For the text-containing cell, return its midpoint in (X, Y) coordinate format. 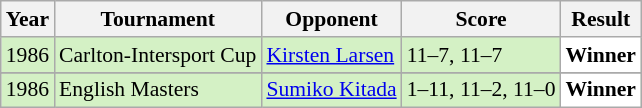
Tournament (158, 19)
Sumiko Kitada (331, 90)
1–11, 11–2, 11–0 (482, 90)
English Masters (158, 90)
11–7, 11–7 (482, 55)
Year (28, 19)
Kirsten Larsen (331, 55)
Result (602, 19)
Opponent (331, 19)
Carlton-Intersport Cup (158, 55)
Score (482, 19)
